Determine the (X, Y) coordinate at the center of the cell enclosing the given text.  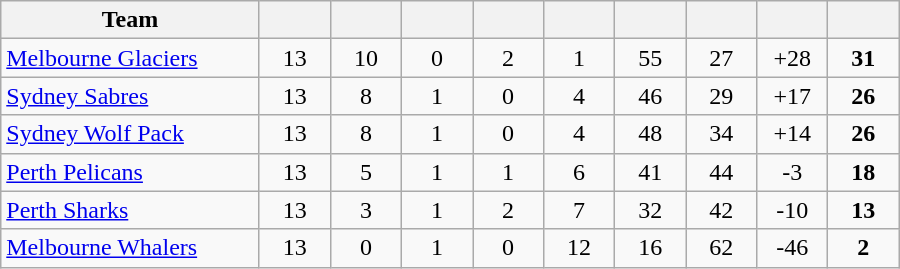
-3 (792, 172)
+14 (792, 134)
Melbourne Whalers (130, 248)
42 (722, 210)
Melbourne Glaciers (130, 58)
Team (130, 20)
46 (650, 96)
3 (366, 210)
Sydney Wolf Pack (130, 134)
Perth Pelicans (130, 172)
27 (722, 58)
+17 (792, 96)
7 (580, 210)
+28 (792, 58)
-10 (792, 210)
41 (650, 172)
Perth Sharks (130, 210)
6 (580, 172)
29 (722, 96)
12 (580, 248)
44 (722, 172)
48 (650, 134)
18 (864, 172)
Sydney Sabres (130, 96)
31 (864, 58)
10 (366, 58)
5 (366, 172)
-46 (792, 248)
16 (650, 248)
34 (722, 134)
55 (650, 58)
32 (650, 210)
62 (722, 248)
